Search for the cell housing the specified text and yield its [x, y] center coordinate. 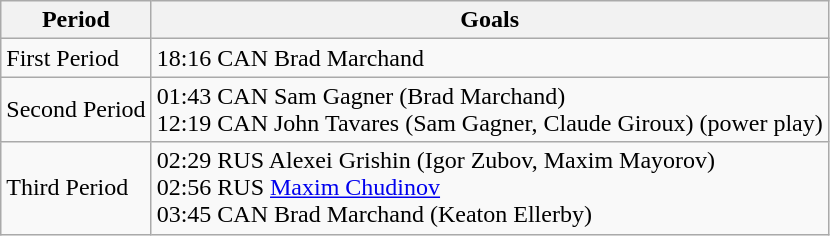
Goals [490, 20]
Second Period [76, 110]
02:29 RUS Alexei Grishin (Igor Zubov, Maxim Mayorov)02:56 RUS Maxim Chudinov03:45 CAN Brad Marchand (Keaton Ellerby) [490, 188]
First Period [76, 58]
18:16 CAN Brad Marchand [490, 58]
01:43 CAN Sam Gagner (Brad Marchand)12:19 CAN John Tavares (Sam Gagner, Claude Giroux) (power play) [490, 110]
Period [76, 20]
Third Period [76, 188]
